Output the [X, Y] coordinate of the center of the cell containing the given text.  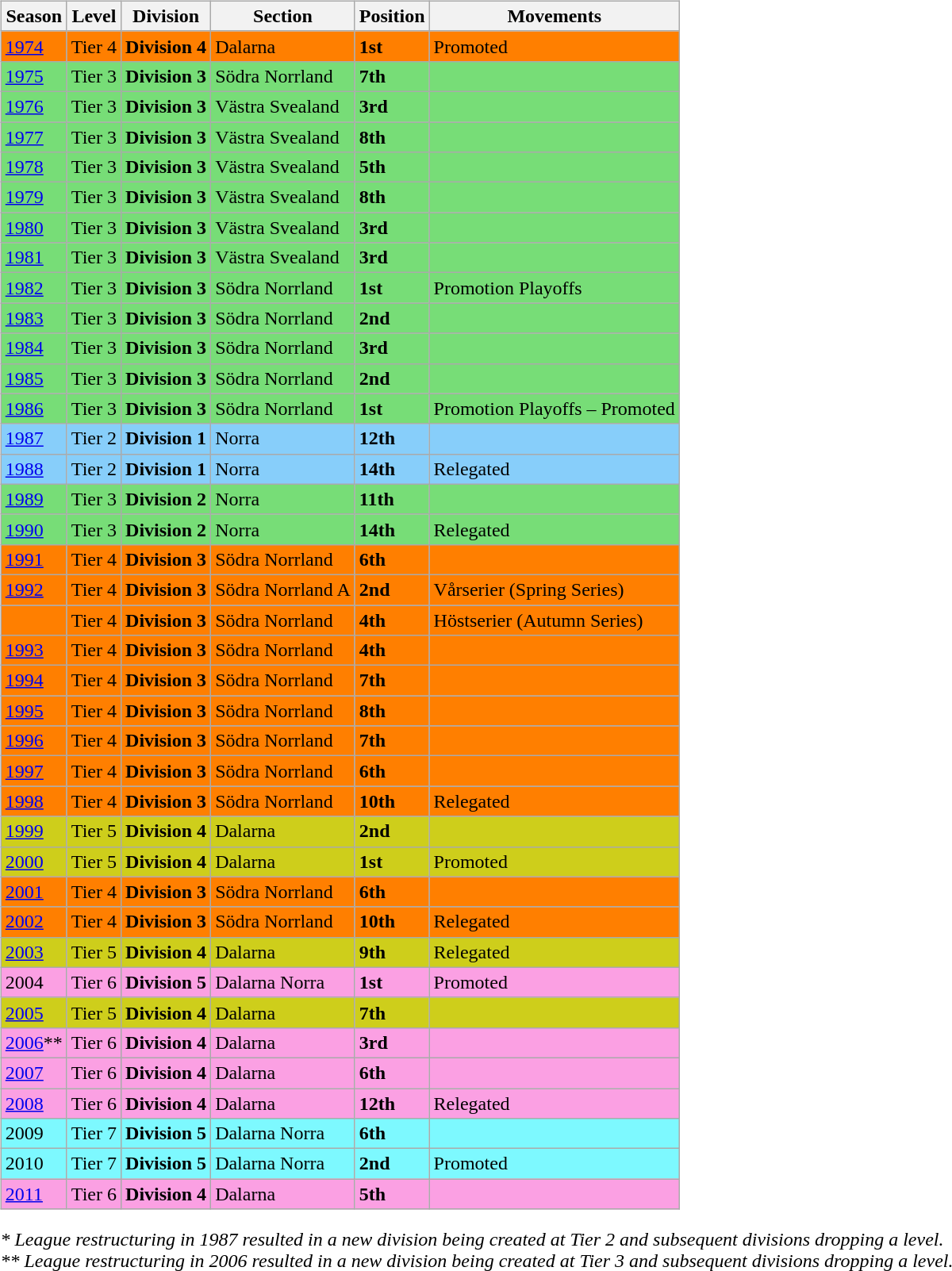
2007 [33, 1073]
1981 [33, 258]
2011 [33, 1194]
1993 [33, 651]
Level [94, 16]
2009 [33, 1134]
11th [392, 499]
1984 [33, 348]
2000 [33, 862]
9th [392, 952]
Season [33, 16]
1982 [33, 288]
1976 [33, 106]
2004 [33, 982]
1983 [33, 318]
1995 [33, 711]
2005 [33, 1012]
1998 [33, 801]
1977 [33, 137]
2002 [33, 922]
Höstserier (Autumn Series) [554, 620]
2001 [33, 892]
2006** [33, 1043]
1987 [33, 439]
1991 [33, 559]
1997 [33, 771]
Section [283, 16]
Division [167, 16]
1990 [33, 529]
Promotion Playoffs – Promoted [554, 409]
Vårserier (Spring Series) [554, 589]
2003 [33, 952]
2008 [33, 1104]
1985 [33, 378]
1986 [33, 409]
1994 [33, 681]
1996 [33, 741]
1989 [33, 499]
Södra Norrland A [283, 589]
1974 [33, 46]
1975 [33, 76]
1978 [33, 167]
1999 [33, 831]
Position [392, 16]
1992 [33, 589]
1979 [33, 198]
Movements [554, 16]
1988 [33, 469]
2010 [33, 1164]
1980 [33, 228]
Promotion Playoffs [554, 288]
